Return the [X, Y] coordinate for the center point of the cell that contains the specified text.  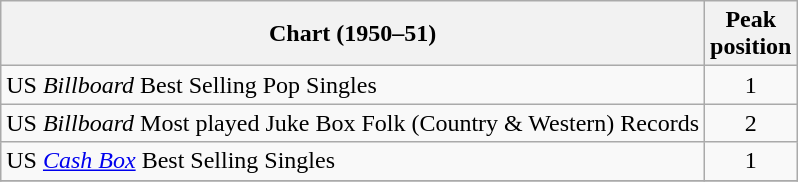
2 [751, 123]
Chart (1950–51) [353, 34]
US Billboard Most played Juke Box Folk (Country & Western) Records [353, 123]
Peakposition [751, 34]
US Cash Box Best Selling Singles [353, 161]
US Billboard Best Selling Pop Singles [353, 85]
